Return (X, Y) of the center of cell containing provided text 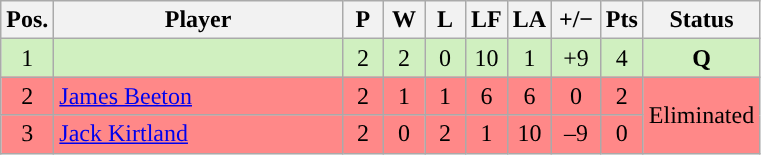
LF (487, 20)
+/− (576, 20)
4 (622, 58)
3 (28, 134)
Jack Kirtland (198, 134)
–9 (576, 134)
+9 (576, 58)
Status (701, 20)
L (444, 20)
Player (198, 20)
Pts (622, 20)
Pos. (28, 20)
LA (529, 20)
James Beeton (198, 96)
W (404, 20)
P (362, 20)
Q (701, 58)
Eliminated (701, 115)
